Return [X, Y] of the center of cell containing provided text 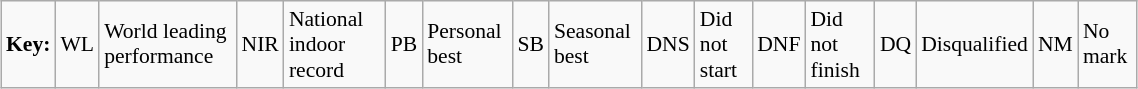
DNS [668, 44]
No mark [1108, 44]
Personal best [467, 44]
NIR [260, 44]
Key: [28, 44]
SB [530, 44]
PB [404, 44]
NM [1056, 44]
DNF [778, 44]
DQ [896, 44]
Seasonal best [596, 44]
Disqualified [974, 44]
World leading performance [168, 44]
National indoor record [335, 44]
Did not start [724, 44]
WL [77, 44]
Did not finish [840, 44]
